Identify which cell holds the provided text, then report its [X, Y] central coordinate. 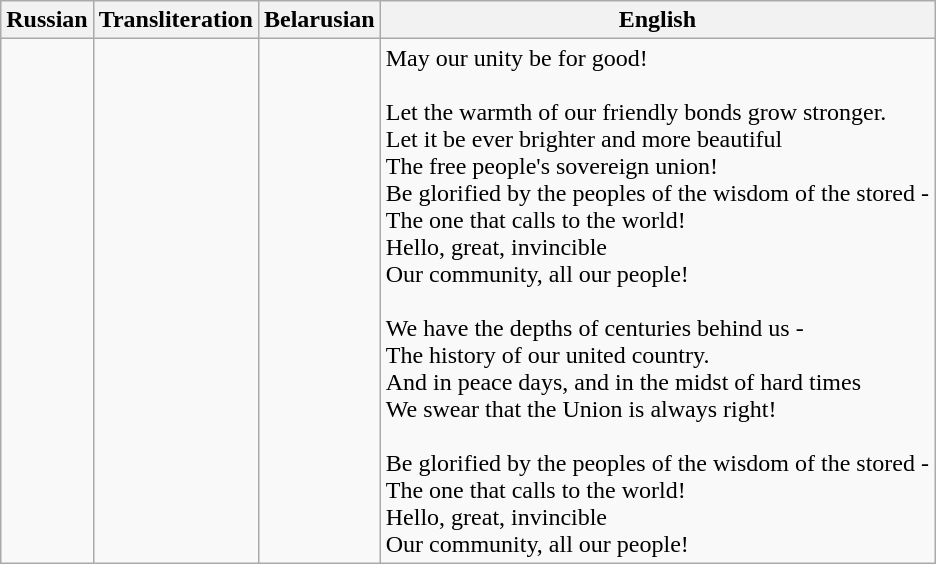
Russian [47, 20]
Transliteration [176, 20]
English [657, 20]
Belarusian [319, 20]
